Return (x, y) of the center of cell containing provided text 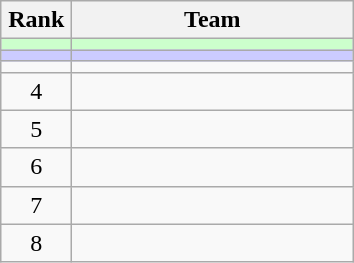
5 (36, 129)
Rank (36, 20)
4 (36, 91)
7 (36, 205)
Team (212, 20)
6 (36, 167)
8 (36, 243)
